From the cell containing the given text, extract its center point as [X, Y] coordinate. 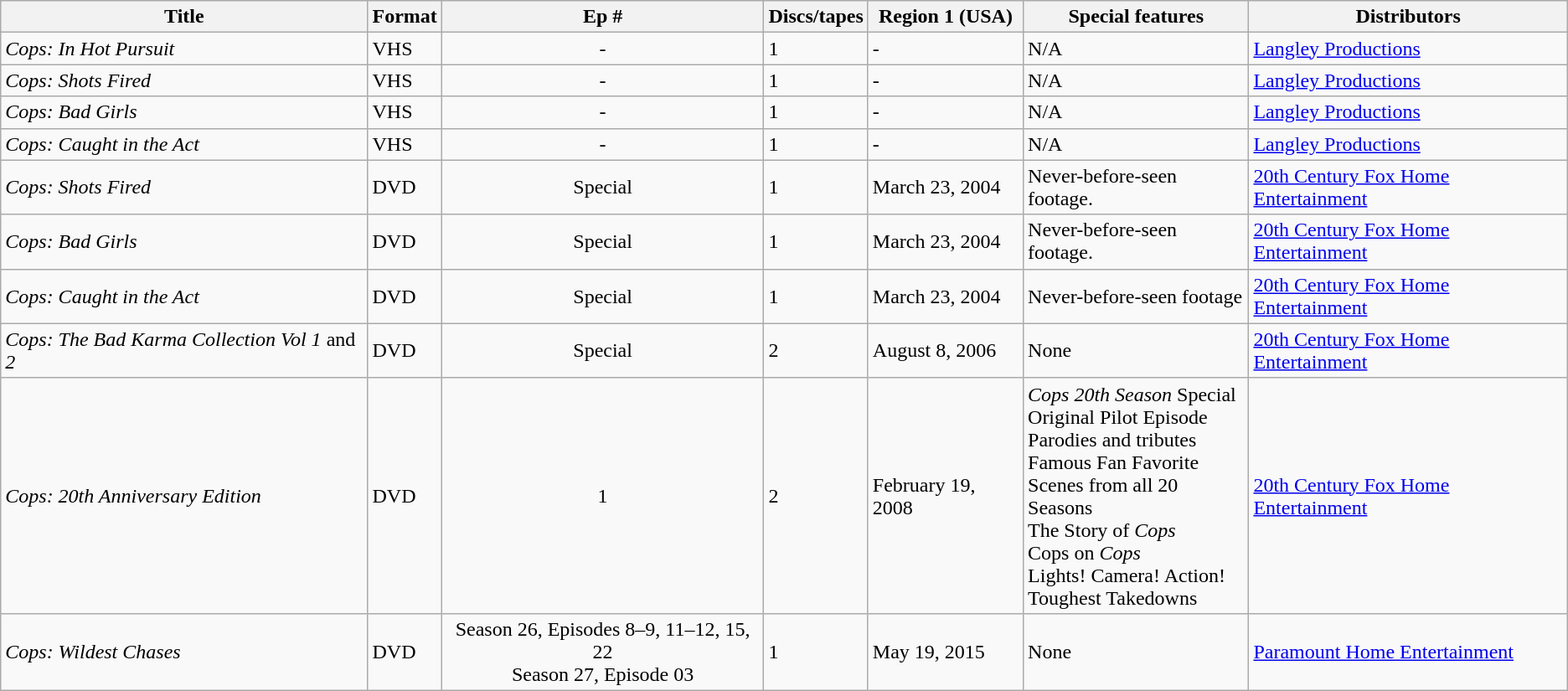
Ep # [603, 17]
Cops: The Bad Karma Collection Vol 1 and 2 [184, 350]
May 19, 2015 [945, 652]
Season 26, Episodes 8–9, 11–12, 15, 22Season 27, Episode 03 [603, 652]
Cops: Wildest Chases [184, 652]
Region 1 (USA) [945, 17]
Never-before-seen footage [1136, 297]
February 19, 2008 [945, 496]
Cops: In Hot Pursuit [184, 49]
Distributors [1408, 17]
Title [184, 17]
August 8, 2006 [945, 350]
Special features [1136, 17]
Format [405, 17]
Discs/tapes [816, 17]
Paramount Home Entertainment [1408, 652]
Cops: 20th Anniversary Edition [184, 496]
